Extract the [x, y] coordinate from the center of the cell holding the provided text.  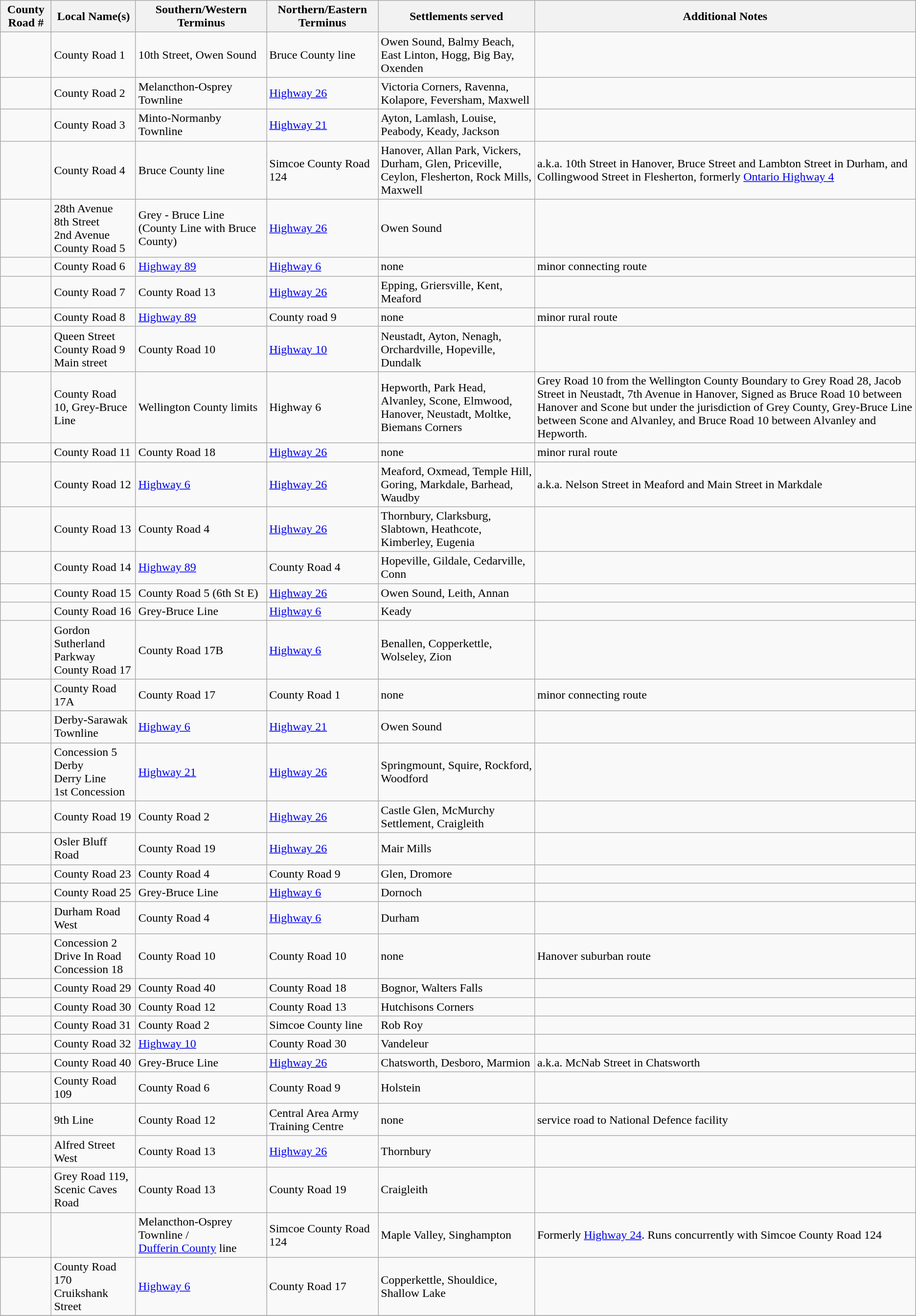
Additional Notes [725, 17]
Mair Mills [457, 848]
a.k.a. Nelson Street in Meaford and Main Street in Markdale [725, 484]
County Road 32 [93, 1044]
Hanover suburban route [725, 956]
Wellington County limits [201, 407]
Epping, Griersville, Kent, Meaford [457, 292]
County Road 11 [93, 452]
Durham [457, 918]
Owen Sound, Balmy Beach, East Linton, Hogg, Big Bay, Oxenden [457, 55]
Neustadt, Ayton, Nenagh, Orchardville, Hopeville, Dundalk [457, 349]
County Road 7 [93, 292]
County Road 29 [93, 988]
County Road # [26, 17]
Southern/Western Terminus [201, 17]
Chatsworth, Desboro, Marmion [457, 1063]
County road 9 [322, 317]
Springmount, Squire, Rockford, Woodford [457, 772]
County Road 109 [93, 1088]
County Road 25 [93, 892]
County Road 23 [93, 874]
a.k.a. McNab Street in Chatsworth [725, 1063]
28th Avenue8th Street2nd Avenue County Road 5 [93, 228]
Gordon Sutherland ParkwayCounty Road 17 [93, 650]
County Road 170Cruikshank Street [93, 1287]
Durham Road West [93, 918]
Formerly Highway 24. Runs concurrently with Simcoe County Road 124 [725, 1235]
Thornbury [457, 1152]
Hanover, Allan Park, Vickers, Durham, Glen, Priceville, Ceylon, Flesherton, Rock Mills, Maxwell [457, 170]
Melancthon-Osprey Townline [201, 93]
Local Name(s) [93, 17]
Derby-Sarawak Townline [93, 727]
County Road 5 (6th St E) [201, 593]
Thornbury, Clarksburg, Slabtown, Heathcote, Kimberley, Eugenia [457, 529]
County Road 17A [93, 695]
Rob Roy [457, 1025]
Maple Valley, Singhampton [457, 1235]
County Road 15 [93, 593]
Settlements served [457, 17]
Keady [457, 612]
County Road 3 [93, 125]
County Road 8 [93, 317]
Grey - Bruce Line (County Line with Bruce County) [201, 228]
Grey Road 119, Scenic Caves Road [93, 1190]
County Road 14 [93, 567]
Concession 2Drive In RoadConcession 18 [93, 956]
County Road 16 [93, 612]
Meaford, Oxmead, Temple Hill, Goring, Markdale, Barhead, Waudby [457, 484]
service road to National Defence facility [725, 1119]
Concession 5 DerbyDerry Line1st Concession [93, 772]
Hopeville, Gildale, Cedarville, Conn [457, 567]
Melancthon-Osprey Townline /Dufferin County line [201, 1235]
Hepworth, Park Head, Alvanley, Scone, Elmwood, Hanover, Neustadt, Moltke, Biemans Corners [457, 407]
Bognor, Walters Falls [457, 988]
Holstein [457, 1088]
Benallen, Copperkettle, Wolseley, Zion [457, 650]
Queen Street County Road 9Main street [93, 349]
Owen Sound, Leith, Annan [457, 593]
Vandeleur [457, 1044]
Copperkettle, Shouldice, Shallow Lake [457, 1287]
County Road 17B [201, 650]
Northern/Eastern Terminus [322, 17]
Craigleith [457, 1190]
Ayton, Lamlash, Louise, Peabody, Keady, Jackson [457, 125]
County Road 10, Grey-Bruce Line [93, 407]
Central Area Army Training Centre [322, 1119]
Castle Glen, McMurchy Settlement, Craigleith [457, 817]
a.k.a. 10th Street in Hanover, Bruce Street and Lambton Street in Durham, and Collingwood Street in Flesherton, formerly Ontario Highway 4 [725, 170]
County Road 31 [93, 1025]
Alfred Street West [93, 1152]
Glen, Dromore [457, 874]
Minto-Normanby Townline [201, 125]
Osler Bluff Road [93, 848]
10th Street, Owen Sound [201, 55]
Hutchisons Corners [457, 1006]
9th Line [93, 1119]
Victoria Corners, Ravenna, Kolapore, Feversham, Maxwell [457, 93]
Dornoch [457, 892]
Simcoe County line [322, 1025]
